Capture the cell that displays the provided text and extract its [X, Y] central coordinate. 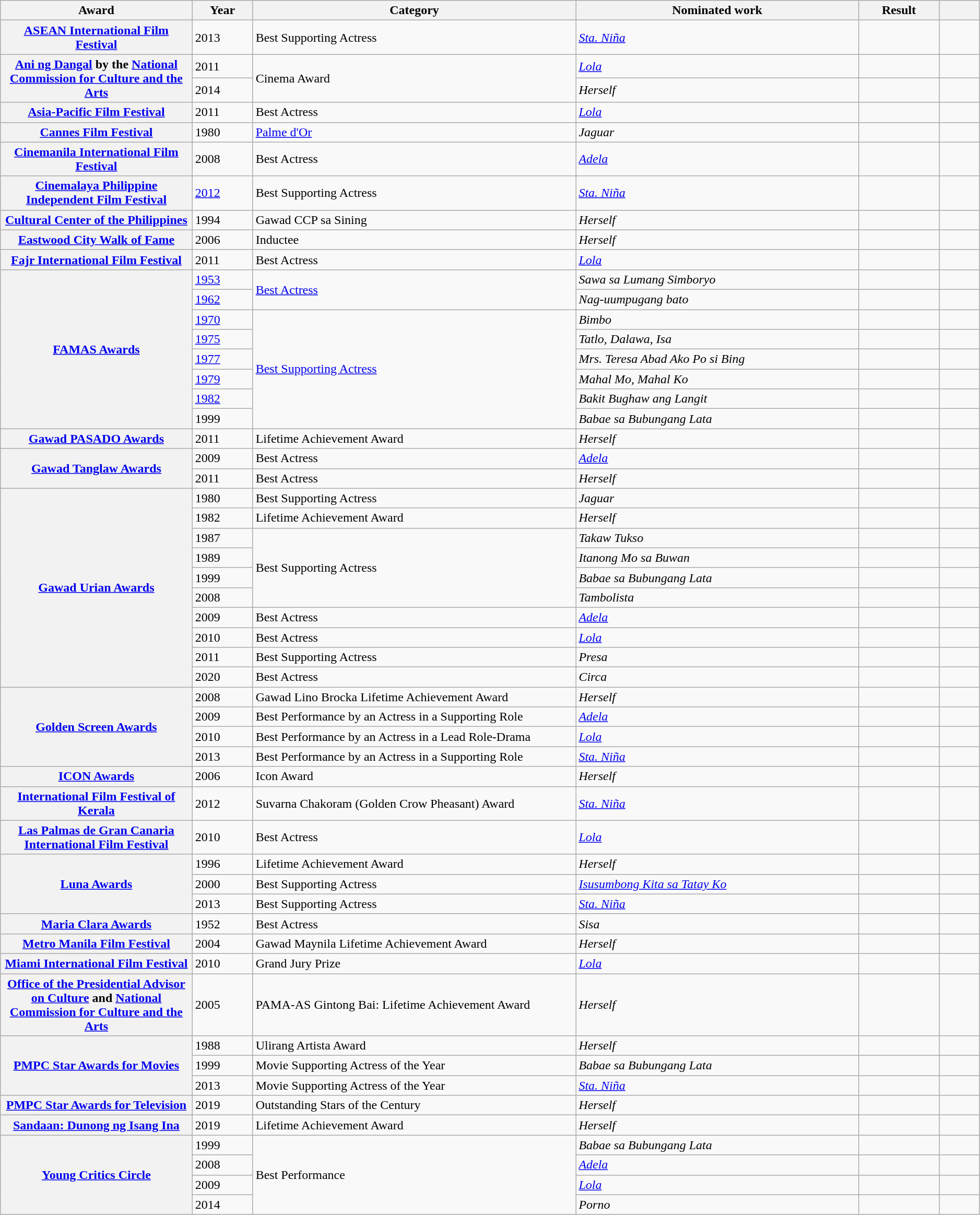
Gawad Tanglaw Awards [96, 468]
Asia-Pacific Film Festival [96, 112]
Office of the Presidential Advisor on Culture and National Commission for Culture and the Arts [96, 1005]
Award [96, 10]
Las Palmas de Gran Canaria International Film Festival [96, 837]
Inductee [415, 240]
Porno [717, 1205]
Gawad Maynila Lifetime Achievement Award [415, 943]
1988 [222, 1046]
2004 [222, 943]
Gawad Lino Brocka Lifetime Achievement Award [415, 697]
Year [222, 10]
1953 [222, 279]
Presa [717, 657]
Cinema Award [415, 78]
Fajr International Film Festival [96, 259]
1970 [222, 319]
Gawad Urian Awards [96, 588]
Takaw Tukso [717, 538]
2005 [222, 1005]
Palme d'Or [415, 132]
Ani ng Dangal by the National Commission for Culture and the Arts [96, 78]
1979 [222, 379]
Tambolista [717, 597]
Cinemanila International Film Festival [96, 159]
Maria Clara Awards [96, 924]
2020 [222, 677]
Mahal Mo, Mahal Ko [717, 379]
1994 [222, 220]
Suvarna Chakoram (Golden Crow Pheasant) Award [415, 803]
1975 [222, 339]
Young Critics Circle [96, 1175]
Best Performance by an Actress in a Lead Role-Drama [415, 737]
1996 [222, 864]
FAMAS Awards [96, 349]
Cultural Center of the Philippines [96, 220]
PAMA-AS Gintong Bai: Lifetime Achievement Award [415, 1005]
2000 [222, 884]
Eastwood City Walk of Fame [96, 240]
1987 [222, 538]
Gawad CCP sa Sining [415, 220]
Mrs. Teresa Abad Ako Po si Bing [717, 359]
Sandaan: Dunong ng Isang Ina [96, 1125]
Tatlo, Dalawa, Isa [717, 339]
Gawad PASADO Awards [96, 439]
Itanong Mo sa Buwan [717, 558]
1977 [222, 359]
International Film Festival of Kerala [96, 803]
Result [899, 10]
ICON Awards [96, 776]
Bakit Bughaw ang Langit [717, 399]
Ulirang Artista Award [415, 1046]
Luna Awards [96, 884]
Metro Manila Film Festival [96, 943]
Category [415, 10]
Nominated work [717, 10]
1952 [222, 924]
PMPC Star Awards for Television [96, 1105]
Best Performance [415, 1175]
Bimbo [717, 319]
Miami International Film Festival [96, 963]
1962 [222, 299]
Sisa [717, 924]
1989 [222, 558]
Nag-uumpugang bato [717, 299]
PMPC Star Awards for Movies [96, 1066]
Grand Jury Prize [415, 963]
Cannes Film Festival [96, 132]
Golden Screen Awards [96, 727]
Cinemalaya Philippine Independent Film Festival [96, 193]
Icon Award [415, 776]
ASEAN International Film Festival [96, 38]
Circa [717, 677]
Sawa sa Lumang Simboryo [717, 279]
Isusumbong Kita sa Tatay Ko [717, 884]
Outstanding Stars of the Century [415, 1105]
